Determine the [x, y] coordinate at the center of the cell enclosing the given text.  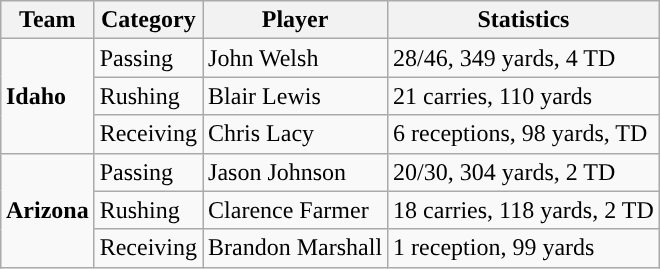
21 carries, 110 yards [524, 96]
6 receptions, 98 yards, TD [524, 134]
Arizona [47, 210]
Blair Lewis [296, 96]
28/46, 349 yards, 4 TD [524, 58]
20/30, 304 yards, 2 TD [524, 172]
1 reception, 99 yards [524, 248]
Brandon Marshall [296, 248]
Idaho [47, 96]
Chris Lacy [296, 134]
18 carries, 118 yards, 2 TD [524, 210]
John Welsh [296, 58]
Clarence Farmer [296, 210]
Jason Johnson [296, 172]
Player [296, 20]
Statistics [524, 20]
Category [148, 20]
Team [47, 20]
